Extract the [X, Y] coordinate from the center of the cell holding the provided text.  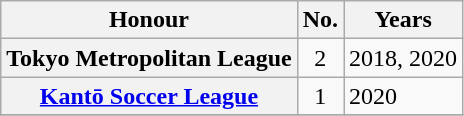
2 [320, 58]
Tokyo Metropolitan League [149, 58]
2020 [404, 96]
1 [320, 96]
2018, 2020 [404, 58]
No. [320, 20]
Years [404, 20]
Honour [149, 20]
Kantō Soccer League [149, 96]
